Extract the (x, y) coordinate from the center of the cell holding the provided text.  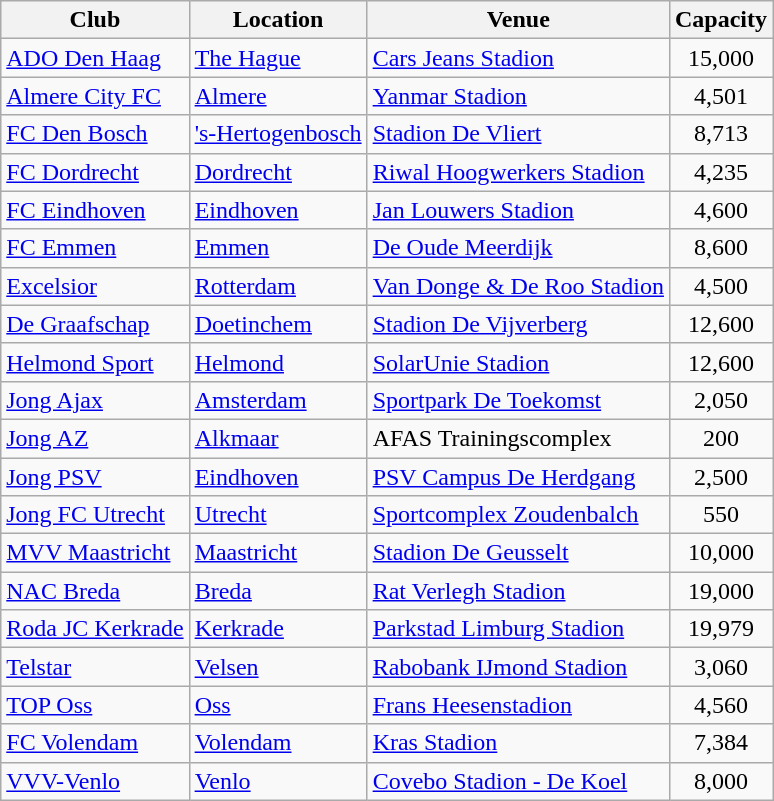
De Graafschap (95, 324)
FC Emmen (95, 248)
Club (95, 20)
Roda JC Kerkrade (95, 629)
Stadion De Geusselt (518, 553)
TOP Oss (95, 705)
19,000 (720, 591)
Venlo (278, 781)
Frans Heesenstadion (518, 705)
Jong Ajax (95, 400)
Telstar (95, 667)
Volendam (278, 743)
Helmond Sport (95, 362)
Rat Verlegh Stadion (518, 591)
Capacity (720, 20)
Kerkrade (278, 629)
Alkmaar (278, 438)
FC Dordrecht (95, 172)
Maastricht (278, 553)
Van Donge & De Roo Stadion (518, 286)
Covebo Stadion - De Koel (518, 781)
Sportpark De Toekomst (518, 400)
Dordrecht (278, 172)
Venue (518, 20)
Amsterdam (278, 400)
Yanmar Stadion (518, 96)
10,000 (720, 553)
FC Eindhoven (95, 210)
4,560 (720, 705)
FC Den Bosch (95, 134)
Almere City FC (95, 96)
PSV Campus De Herdgang (518, 477)
8,000 (720, 781)
15,000 (720, 58)
Rabobank IJmond Stadion (518, 667)
2,050 (720, 400)
Stadion De Vliert (518, 134)
Sportcomplex Zoudenbalch (518, 515)
550 (720, 515)
2,500 (720, 477)
7,384 (720, 743)
Riwal Hoogwerkers Stadion (518, 172)
Jong AZ (95, 438)
4,501 (720, 96)
200 (720, 438)
8,600 (720, 248)
The Hague (278, 58)
Location (278, 20)
Parkstad Limburg Stadion (518, 629)
Rotterdam (278, 286)
3,060 (720, 667)
Excelsior (95, 286)
Kras Stadion (518, 743)
4,235 (720, 172)
4,600 (720, 210)
Doetinchem (278, 324)
Jong PSV (95, 477)
's-Hertogenbosch (278, 134)
Helmond (278, 362)
Velsen (278, 667)
VVV-Venlo (95, 781)
Jong FC Utrecht (95, 515)
Cars Jeans Stadion (518, 58)
De Oude Meerdijk (518, 248)
Stadion De Vijverberg (518, 324)
Almere (278, 96)
FC Volendam (95, 743)
SolarUnie Stadion (518, 362)
ADO Den Haag (95, 58)
19,979 (720, 629)
MVV Maastricht (95, 553)
AFAS Trainingscomplex (518, 438)
NAC Breda (95, 591)
8,713 (720, 134)
Breda (278, 591)
Utrecht (278, 515)
Emmen (278, 248)
Jan Louwers Stadion (518, 210)
Oss (278, 705)
4,500 (720, 286)
